Search for the cell housing the specified text and yield its [x, y] center coordinate. 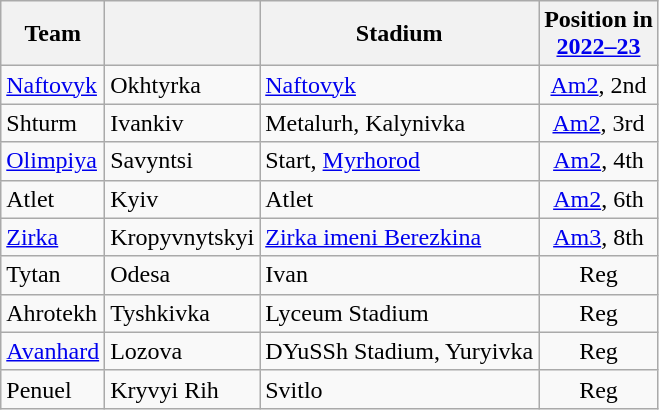
Svitlo [400, 389]
Am2, 2nd [599, 85]
Savyntsi [182, 161]
Odesa [182, 275]
Stadium [400, 34]
Zirka [53, 237]
Kryvyi Rih [182, 389]
Team [53, 34]
Start, Myrhorod [400, 161]
Position in2022–23 [599, 34]
Ivan [400, 275]
Penuel [53, 389]
Kyiv [182, 199]
Ahrotekh [53, 313]
DYuSSh Stadium, Yuryivka [400, 351]
Ivankiv [182, 123]
Kropyvnytskyi [182, 237]
Am3, 8th [599, 237]
Lyceum Stadium [400, 313]
Metalurh, Kalynivka [400, 123]
Okhtyrka [182, 85]
Am2, 3rd [599, 123]
Tyshkivka [182, 313]
Tytan [53, 275]
Lozova [182, 351]
Zirka imeni Berezkina [400, 237]
Am2, 4th [599, 161]
Avanhard [53, 351]
Olimpiya [53, 161]
Am2, 6th [599, 199]
Shturm [53, 123]
